Extract the (x, y) coordinate from the center of the cell holding the provided text.  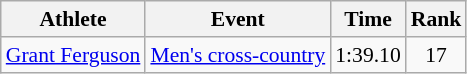
Men's cross-country (238, 55)
Rank (436, 19)
Time (368, 19)
Athlete (74, 19)
1:39.10 (368, 55)
Event (238, 19)
Grant Ferguson (74, 55)
17 (436, 55)
